Find where the given text appears and provide that cell's center as [X, Y] coordinate. 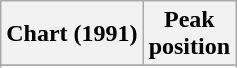
Peakposition [189, 34]
Chart (1991) [72, 34]
